Find where the given text appears and provide that cell's center as [X, Y] coordinate. 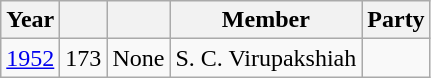
173 [84, 58]
Party [396, 20]
None [138, 58]
S. C. Virupakshiah [266, 58]
Year [30, 20]
Member [266, 20]
1952 [30, 58]
